Capture the cell that displays the provided text and extract its [x, y] central coordinate. 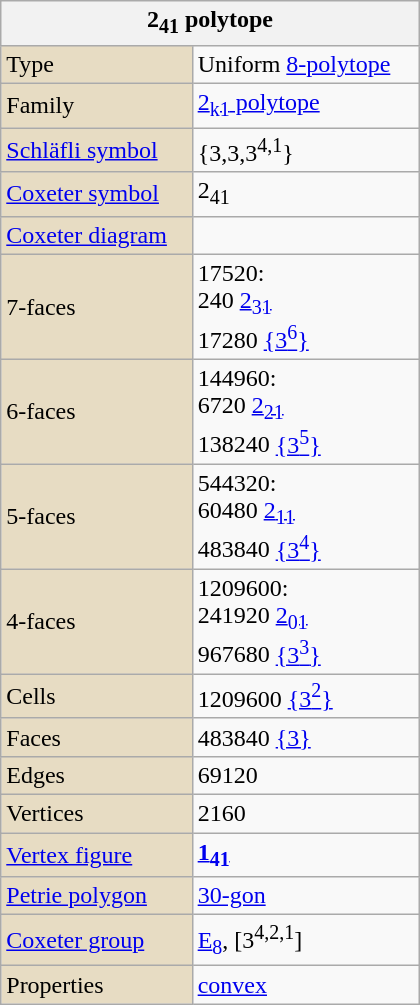
Coxeter symbol [96, 194]
Family [96, 105]
5-faces [96, 516]
6-faces [96, 412]
Schläfli symbol [96, 150]
Vertices [96, 813]
Uniform 8-polytope [306, 64]
Cells [96, 696]
1209600 {32} [306, 696]
544320:60480 211483840 {34} [306, 516]
4-faces [96, 622]
241 polytope [210, 23]
483840 {3} [306, 737]
Vertex figure [96, 855]
convex [306, 985]
30-gon [306, 896]
69120 [306, 775]
{3,3,34,1} [306, 150]
2k1 polytope [306, 105]
2160 [306, 813]
Coxeter diagram [96, 235]
Edges [96, 775]
241 [306, 194]
Type [96, 64]
7-faces [96, 306]
E8, [34,2,1] [306, 940]
17520:240 23117280 {36} [306, 306]
Properties [96, 985]
144960:6720 221138240 {35} [306, 412]
Coxeter group [96, 940]
141 [306, 855]
1209600:241920 201967680 {33} [306, 622]
Petrie polygon [96, 896]
Faces [96, 737]
